Locate the cell with the specified text and output its (X, Y) center coordinate. 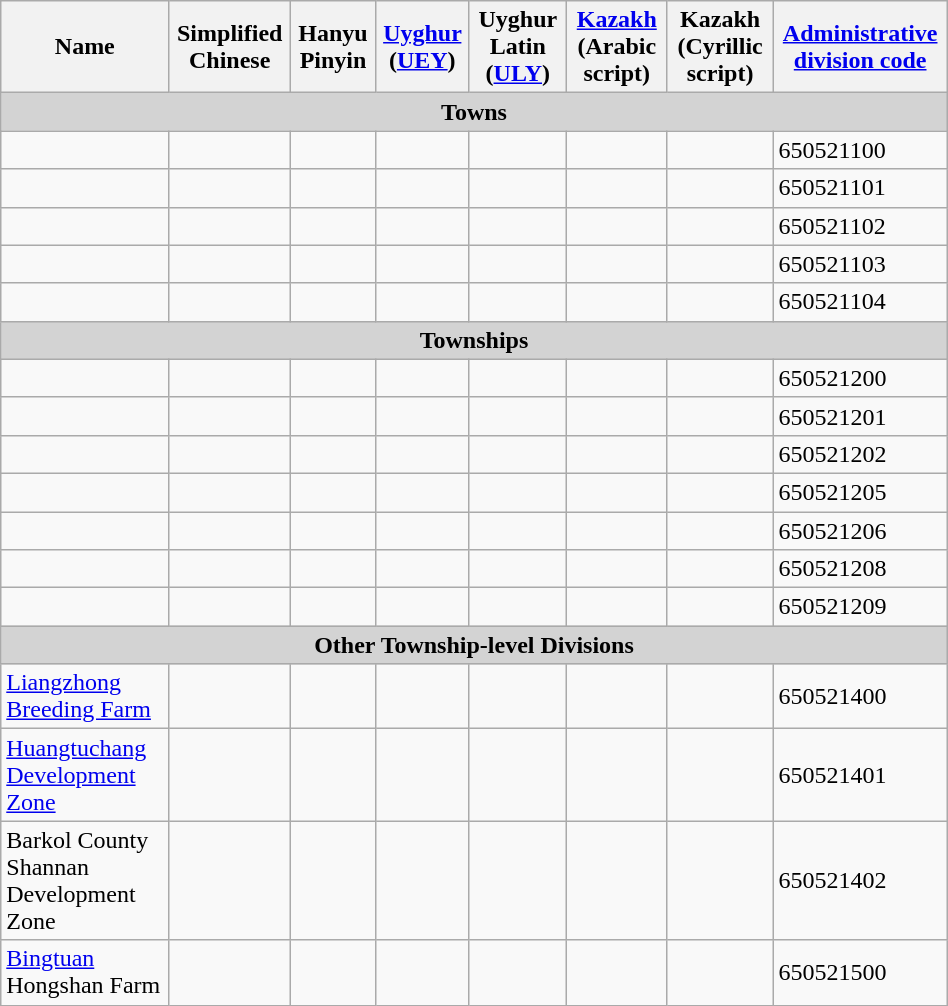
650521206 (860, 531)
Hanyu Pinyin (334, 47)
650521401 (860, 775)
650521402 (860, 880)
Towns (474, 112)
Barkol County Shannan Development Zone (85, 880)
Simplified Chinese (230, 47)
Bingtuan Hongshan Farm (85, 972)
Liangzhong Breeding Farm (85, 696)
650521103 (860, 264)
Huangtuchang Development Zone (85, 775)
Uyghur (UEY) (422, 47)
650521102 (860, 226)
650521200 (860, 378)
Townships (474, 340)
650521101 (860, 188)
Other Township-level Divisions (474, 645)
650521205 (860, 492)
Uyghur Latin (ULY) (518, 47)
Kazakh (Cyrillic script) (720, 47)
650521202 (860, 454)
Name (85, 47)
650521208 (860, 569)
650521104 (860, 302)
650521400 (860, 696)
650521209 (860, 607)
Administrative division code (860, 47)
650521100 (860, 150)
650521201 (860, 416)
Kazakh (Arabic script) (616, 47)
650521500 (860, 972)
